Determine the (x, y) coordinate at the center of the cell enclosing the given text.  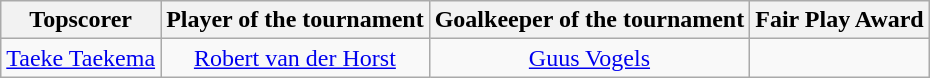
Guus Vogels (590, 58)
Topscorer (81, 20)
Goalkeeper of the tournament (590, 20)
Robert van der Horst (296, 58)
Player of the tournament (296, 20)
Fair Play Award (840, 20)
Taeke Taekema (81, 58)
